Provide the (X, Y) coordinate of the cell's center where the given text is located.  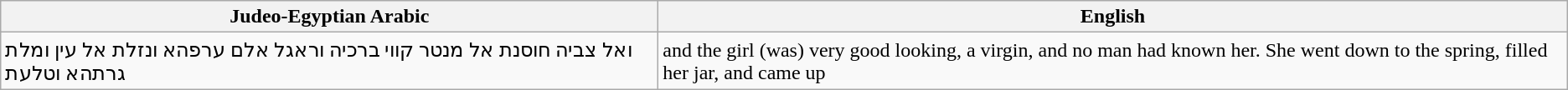
English (1112, 17)
and the girl (was) very good looking, a virgin, and no man had known her. She went down to the spring, filled her jar, and came up (1112, 61)
Judeo-Egyptian Arabic (330, 17)
ואל צביה חוסנת אל מנטר קווי ברכיה וראגל אלם ערפהא ונזלת אל עין ומלת גרתהא וטלעת (330, 61)
